Extract the (x, y) coordinate from the center of the cell holding the provided text.  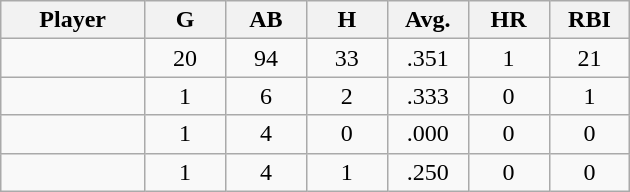
H (346, 20)
6 (266, 96)
20 (186, 58)
94 (266, 58)
Player (73, 20)
RBI (590, 20)
HR (508, 20)
21 (590, 58)
.250 (428, 172)
.333 (428, 96)
2 (346, 96)
AB (266, 20)
.000 (428, 134)
G (186, 20)
33 (346, 58)
Avg. (428, 20)
.351 (428, 58)
